Capture the cell that displays the provided text and extract its (x, y) central coordinate. 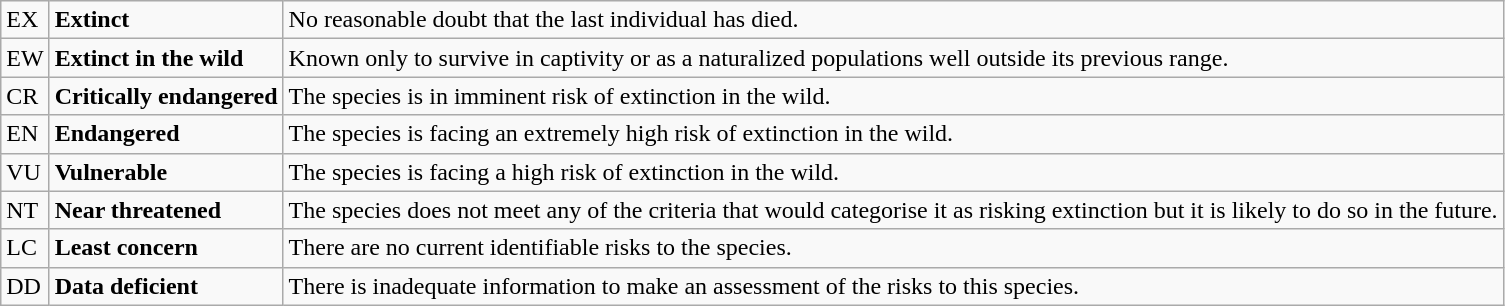
DD (25, 286)
The species does not meet any of the criteria that would categorise it as risking extinction but it is likely to do so in the future. (893, 210)
The species is facing an extremely high risk of extinction in the wild. (893, 134)
NT (25, 210)
EN (25, 134)
Extinct (166, 20)
The species is in imminent risk of extinction in the wild. (893, 96)
EX (25, 20)
EW (25, 58)
VU (25, 172)
Vulnerable (166, 172)
Near threatened (166, 210)
Least concern (166, 248)
Critically endangered (166, 96)
LC (25, 248)
There are no current identifiable risks to the species. (893, 248)
No reasonable doubt that the last individual has died. (893, 20)
The species is facing a high risk of extinction in the wild. (893, 172)
CR (25, 96)
Known only to survive in captivity or as a naturalized populations well outside its previous range. (893, 58)
There is inadequate information to make an assessment of the risks to this species. (893, 286)
Data deficient (166, 286)
Endangered (166, 134)
Extinct in the wild (166, 58)
